Return (x, y) of the center of cell containing provided text 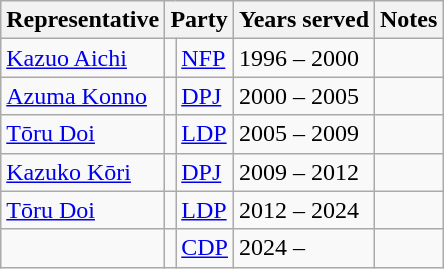
2012 – 2024 (304, 210)
2009 – 2012 (304, 172)
Notes (409, 20)
NFP (205, 58)
Kazuo Aichi (83, 58)
2005 – 2009 (304, 134)
CDP (205, 248)
1996 – 2000 (304, 58)
Azuma Konno (83, 96)
2024 – (304, 248)
Party (200, 20)
2000 – 2005 (304, 96)
Representative (83, 20)
Kazuko Kōri (83, 172)
Years served (304, 20)
